Return [x, y] of the center of cell containing provided text 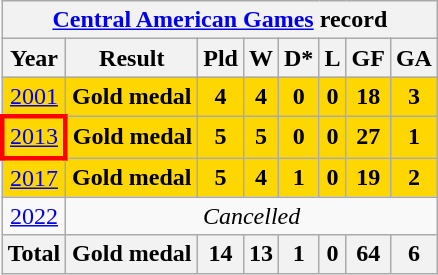
2022 [34, 216]
Cancelled [252, 216]
Year [34, 58]
6 [414, 254]
18 [368, 97]
64 [368, 254]
14 [221, 254]
Total [34, 254]
2017 [34, 178]
2 [414, 178]
GA [414, 58]
GF [368, 58]
27 [368, 136]
2001 [34, 97]
Central American Games record [220, 20]
Pld [221, 58]
Result [132, 58]
19 [368, 178]
3 [414, 97]
W [260, 58]
D* [299, 58]
L [332, 58]
13 [260, 254]
2013 [34, 136]
